Provide the [X, Y] coordinate of the cell's center where the given text is located.  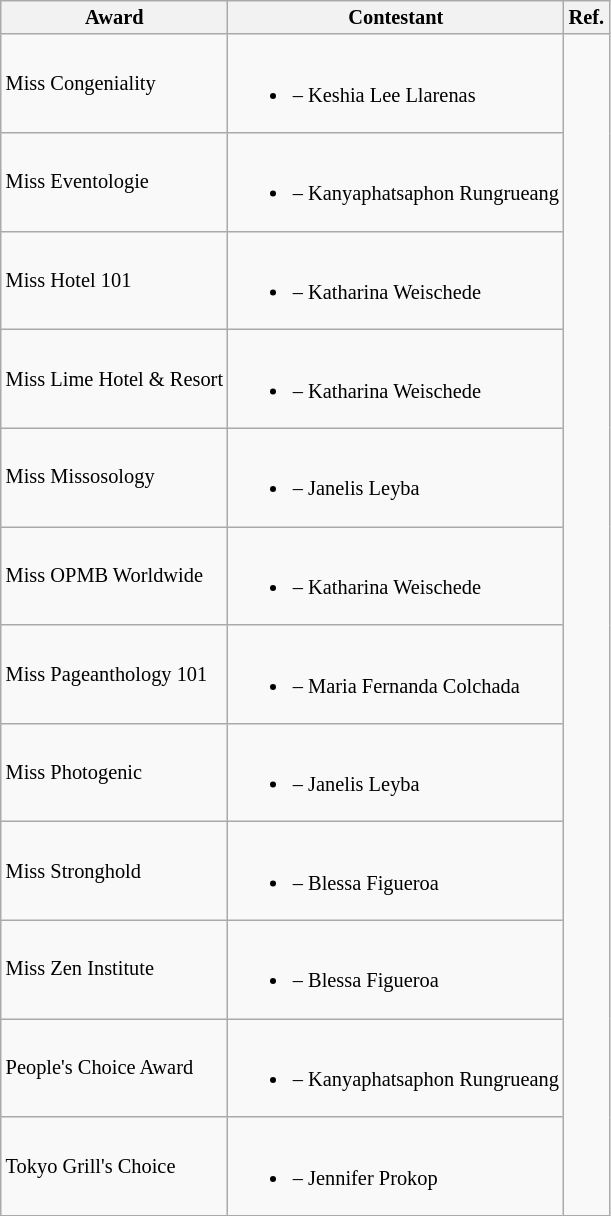
Miss Photogenic [114, 772]
– Maria Fernanda Colchada [396, 674]
– Keshia Lee Llarenas [396, 83]
Miss Eventologie [114, 181]
Miss Pageanthology 101 [114, 674]
Miss Stronghold [114, 871]
Contestant [396, 17]
Miss Zen Institute [114, 969]
Miss Congeniality [114, 83]
People's Choice Award [114, 1067]
Miss Missosology [114, 477]
– Jennifer Prokop [396, 1166]
Miss Hotel 101 [114, 280]
Miss Lime Hotel & Resort [114, 378]
Award [114, 17]
Tokyo Grill's Choice [114, 1166]
Miss OPMB Worldwide [114, 575]
Ref. [586, 17]
